Find where the given text appears and provide that cell's center as (X, Y) coordinate. 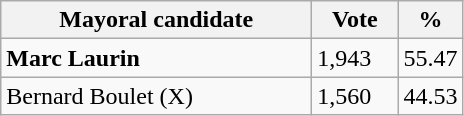
55.47 (430, 58)
Bernard Boulet (X) (156, 96)
Vote (355, 20)
Mayoral candidate (156, 20)
1,560 (355, 96)
% (430, 20)
44.53 (430, 96)
Marc Laurin (156, 58)
1,943 (355, 58)
